Pinpoint the cell where the given text exists, returning its (x, y) midpoint coordinate. 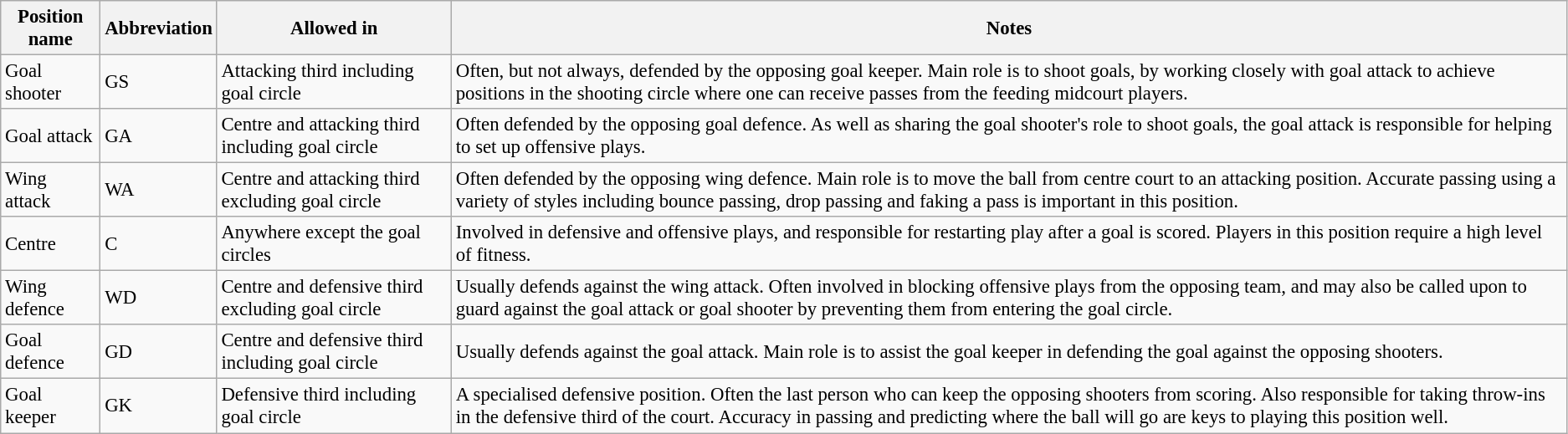
Notes (1009, 28)
WD (159, 298)
Centre and defensive third excluding goal circle (334, 298)
Goal attack (50, 135)
Goal keeper (50, 406)
Centre and defensive third including goal circle (334, 351)
Abbreviation (159, 28)
Anywhere except the goal circles (334, 244)
Centre (50, 244)
GK (159, 406)
Usually defends against the goal attack. Main role is to assist the goal keeper in defending the goal against the opposing shooters. (1009, 351)
Centre and attacking third including goal circle (334, 135)
Wing attack (50, 191)
Wing defence (50, 298)
Position name (50, 28)
WA (159, 191)
Goal shooter (50, 82)
GA (159, 135)
GS (159, 82)
Centre and attacking third excluding goal circle (334, 191)
Defensive third including goal circle (334, 406)
Goal defence (50, 351)
C (159, 244)
Attacking third including goal circle (334, 82)
Allowed in (334, 28)
GD (159, 351)
